Locate the cell with the specified text and output its [X, Y] center coordinate. 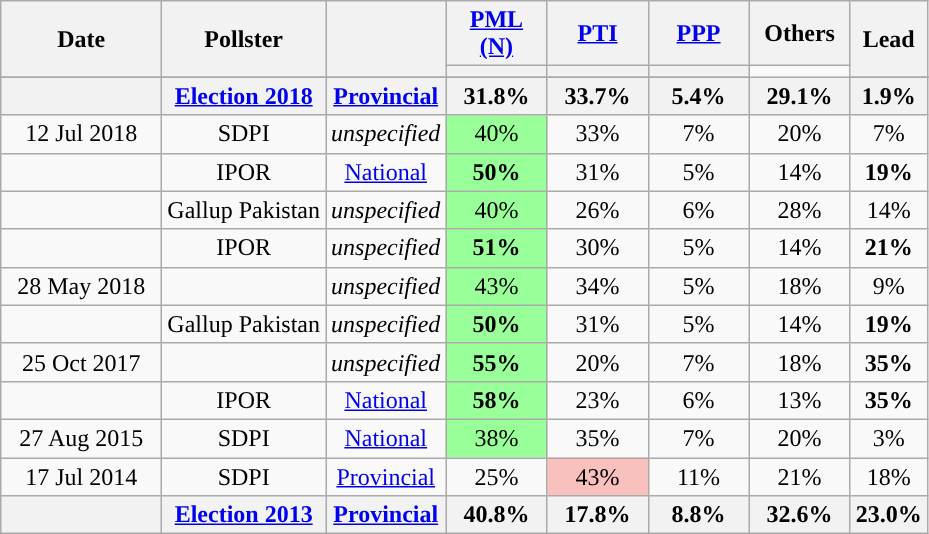
27 Aug 2015 [82, 438]
23% [598, 400]
26% [598, 210]
40.8% [496, 515]
Date [82, 39]
33% [598, 134]
34% [598, 286]
PPP [698, 34]
28% [800, 210]
PML (N) [496, 34]
58% [496, 400]
31.8% [496, 96]
9% [888, 286]
8.8% [698, 515]
13% [800, 400]
12 Jul 2018 [82, 134]
5.4% [698, 96]
11% [698, 477]
Lead [888, 39]
55% [496, 362]
23.0% [888, 515]
Election 2013 [244, 515]
25 Oct 2017 [82, 362]
25% [496, 477]
33.7% [598, 96]
PTI [598, 34]
17 Jul 2014 [82, 477]
17.8% [598, 515]
32.6% [800, 515]
Pollster [244, 39]
38% [496, 438]
1.9% [888, 96]
51% [496, 248]
29.1% [800, 96]
30% [598, 248]
3% [888, 438]
Others [800, 34]
Election 2018 [244, 96]
28 May 2018 [82, 286]
